Detect which cell encompasses the target text, then output its (X, Y) center coordinate. 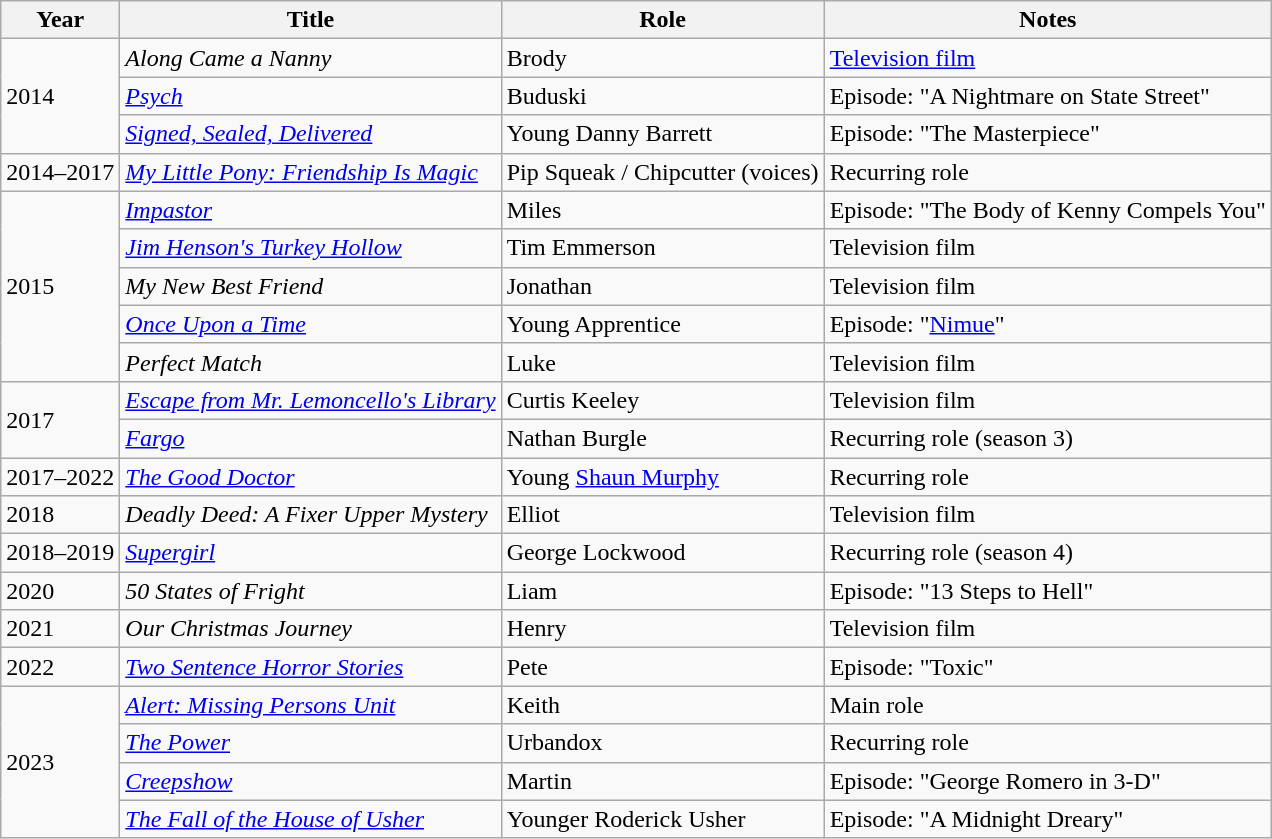
Role (662, 20)
Young Apprentice (662, 324)
The Good Doctor (310, 477)
My Little Pony: Friendship Is Magic (310, 172)
Urbandox (662, 743)
Keith (662, 705)
Episode: "The Body of Kenny Compels You" (1048, 210)
2020 (60, 591)
2018 (60, 515)
Alert: Missing Persons Unit (310, 705)
Young Shaun Murphy (662, 477)
The Fall of the House of Usher (310, 819)
Episode: "13 Steps to Hell" (1048, 591)
2017 (60, 419)
Our Christmas Journey (310, 629)
Episode: "The Masterpiece" (1048, 134)
Pete (662, 667)
Notes (1048, 20)
Episode: "Toxic" (1048, 667)
2018–2019 (60, 553)
Episode: "A Midnight Dreary" (1048, 819)
Episode: "A Nightmare on State Street" (1048, 96)
Martin (662, 781)
50 States of Fright (310, 591)
Younger Roderick Usher (662, 819)
Episode: "Nimue" (1048, 324)
Buduski (662, 96)
Miles (662, 210)
Impastor (310, 210)
Psych (310, 96)
2014 (60, 96)
Perfect Match (310, 362)
Once Upon a Time (310, 324)
Signed, Sealed, Delivered (310, 134)
George Lockwood (662, 553)
Jim Henson's Turkey Hollow (310, 248)
Young Danny Barrett (662, 134)
Title (310, 20)
Recurring role (season 3) (1048, 438)
Main role (1048, 705)
Jonathan (662, 286)
Liam (662, 591)
The Power (310, 743)
2017–2022 (60, 477)
Elliot (662, 515)
2022 (60, 667)
My New Best Friend (310, 286)
Supergirl (310, 553)
Brody (662, 58)
Nathan Burgle (662, 438)
Fargo (310, 438)
Pip Squeak / Chipcutter (voices) (662, 172)
Recurring role (season 4) (1048, 553)
2023 (60, 762)
Episode: "George Romero in 3-D" (1048, 781)
2015 (60, 286)
2021 (60, 629)
Luke (662, 362)
Tim Emmerson (662, 248)
Henry (662, 629)
Creepshow (310, 781)
Deadly Deed: A Fixer Upper Mystery (310, 515)
Year (60, 20)
Curtis Keeley (662, 400)
Two Sentence Horror Stories (310, 667)
Escape from Mr. Lemoncello's Library (310, 400)
2014–2017 (60, 172)
Along Came a Nanny (310, 58)
